Output the [x, y] coordinate of the center of the cell containing the given text.  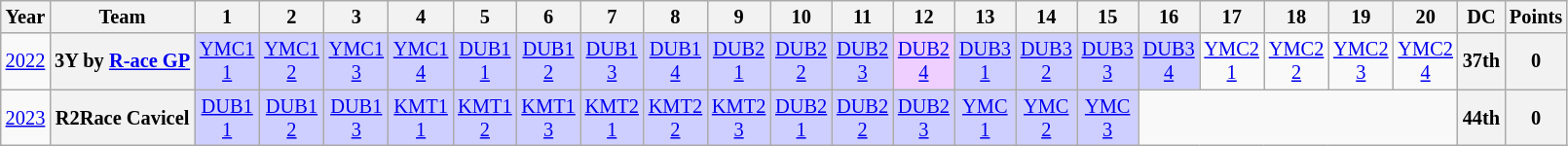
2023 [25, 118]
DC [1481, 17]
Team [123, 17]
19 [1361, 17]
3 [356, 17]
8 [676, 17]
3Y by R-ace GP [123, 61]
13 [986, 17]
Year [25, 17]
11 [863, 17]
YMC2 [1046, 118]
DUB33 [1108, 61]
YMC23 [1361, 61]
4 [421, 17]
KMT23 [738, 118]
9 [738, 17]
KMT11 [421, 118]
YMC24 [1426, 61]
15 [1108, 17]
17 [1232, 17]
YMC14 [421, 61]
YMC13 [356, 61]
Points [1536, 17]
14 [1046, 17]
DUB32 [1046, 61]
2022 [25, 61]
7 [612, 17]
DUB34 [1169, 61]
10 [801, 17]
18 [1296, 17]
37th [1481, 61]
KMT13 [547, 118]
5 [485, 17]
6 [547, 17]
20 [1426, 17]
KMT22 [676, 118]
KMT21 [612, 118]
DUB24 [923, 61]
YMC1 [986, 118]
DUB31 [986, 61]
R2Race Cavicel [123, 118]
1 [227, 17]
YMC3 [1108, 118]
DUB14 [676, 61]
44th [1481, 118]
YMC12 [291, 61]
YMC21 [1232, 61]
YMC22 [1296, 61]
12 [923, 17]
KMT12 [485, 118]
2 [291, 17]
YMC11 [227, 61]
16 [1169, 17]
